Identify which cell holds the provided text, then report its [x, y] central coordinate. 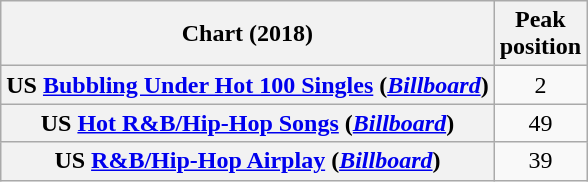
49 [540, 123]
US Bubbling Under Hot 100 Singles (Billboard) [248, 85]
Chart (2018) [248, 34]
2 [540, 85]
US R&B/Hip-Hop Airplay (Billboard) [248, 161]
39 [540, 161]
US Hot R&B/Hip-Hop Songs (Billboard) [248, 123]
Peakposition [540, 34]
